Scan for the cell matching the given text and deliver its (X, Y) coordinate at center. 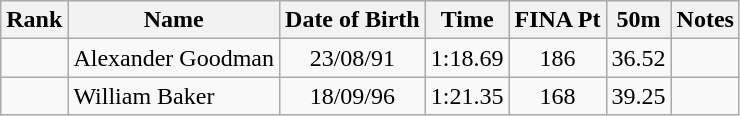
Rank (34, 20)
FINA Pt (558, 20)
1:18.69 (467, 58)
Notes (705, 20)
18/09/96 (353, 96)
William Baker (174, 96)
1:21.35 (467, 96)
Date of Birth (353, 20)
39.25 (638, 96)
50m (638, 20)
186 (558, 58)
36.52 (638, 58)
168 (558, 96)
Name (174, 20)
Alexander Goodman (174, 58)
Time (467, 20)
23/08/91 (353, 58)
